Search for the cell housing the specified text and yield its (X, Y) center coordinate. 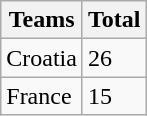
15 (114, 96)
Teams (42, 20)
Total (114, 20)
France (42, 96)
Croatia (42, 58)
26 (114, 58)
